Return [X, Y] of the center of cell containing provided text 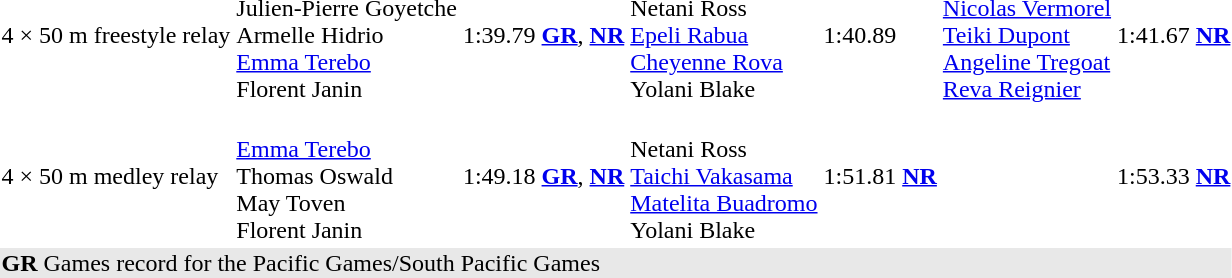
Emma TereboThomas OswaldMay TovenFlorent Janin [347, 176]
GR Games record for the Pacific Games/South Pacific Games [616, 263]
Netani RossTaichi VakasamaMatelita BuadromoYolani Blake [724, 176]
4 × 50 m medley relay [116, 176]
1:51.81 NR [880, 176]
1:53.33 NR [1174, 176]
1:49.18 GR, NR [543, 176]
